Return the [x, y] coordinate for the center point of the cell that contains the specified text.  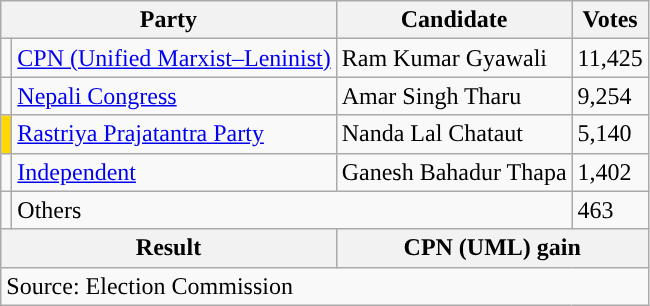
11,425 [610, 58]
463 [610, 210]
Result [168, 248]
Rastriya Prajatantra Party [174, 134]
Nepali Congress [174, 96]
Ram Kumar Gyawali [454, 58]
Ganesh Bahadur Thapa [454, 172]
Amar Singh Tharu [454, 96]
Votes [610, 20]
Nanda Lal Chataut [454, 134]
Others [292, 210]
Candidate [454, 20]
Party [168, 20]
Independent [174, 172]
1,402 [610, 172]
5,140 [610, 134]
CPN (UML) gain [492, 248]
CPN (Unified Marxist–Leninist) [174, 58]
Source: Election Commission [324, 286]
9,254 [610, 96]
